Pinpoint the cell where the given text exists, returning its [x, y] midpoint coordinate. 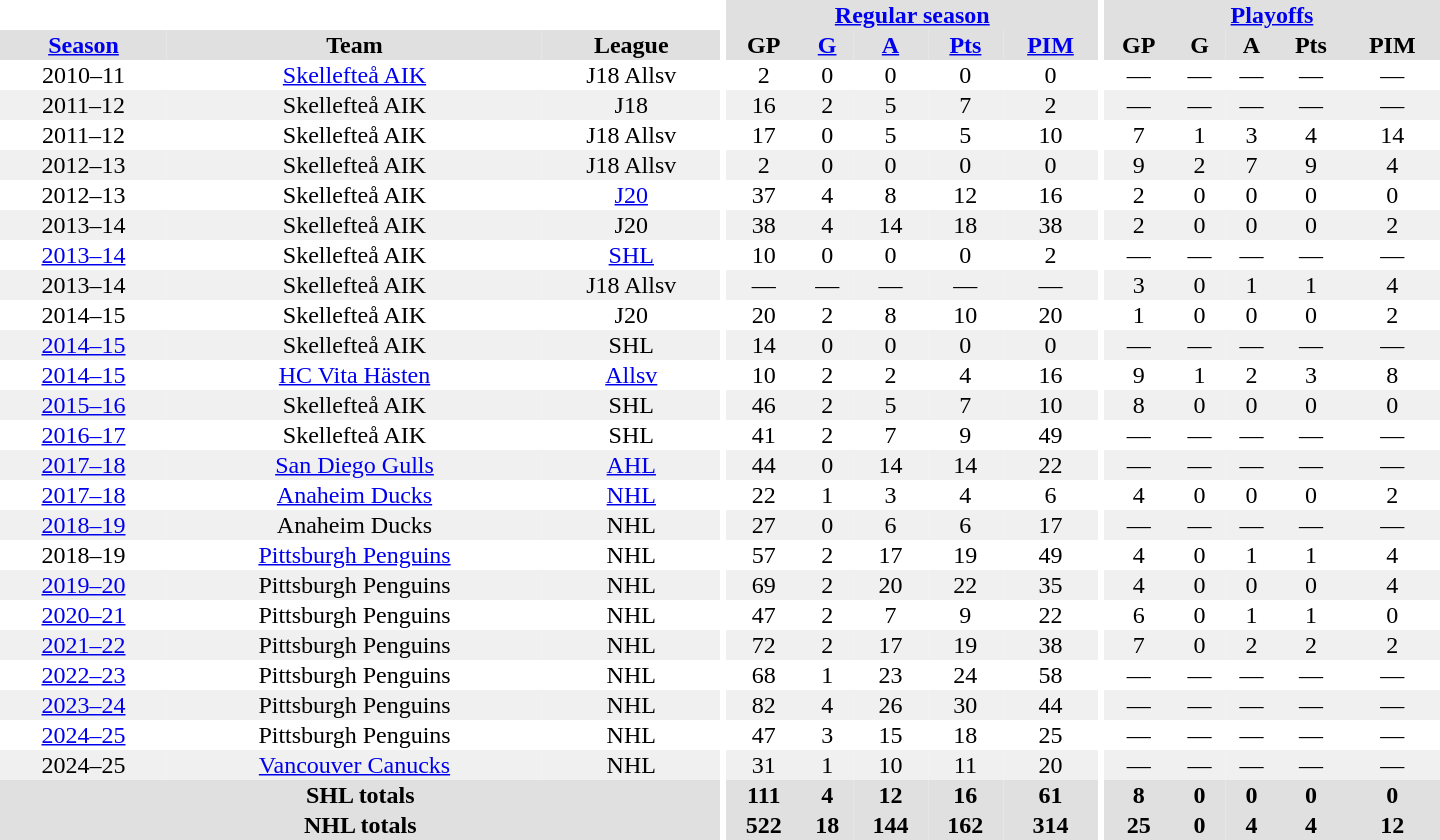
46 [764, 405]
15 [890, 735]
57 [764, 555]
Regular season [912, 15]
2016–17 [84, 435]
37 [764, 195]
24 [966, 675]
314 [1050, 825]
San Diego Gulls [354, 465]
69 [764, 585]
Team [354, 45]
522 [764, 825]
68 [764, 675]
31 [764, 765]
111 [764, 795]
61 [1050, 795]
82 [764, 705]
2022–23 [84, 675]
23 [890, 675]
2019–20 [84, 585]
League [632, 45]
162 [966, 825]
Playoffs [1272, 15]
41 [764, 435]
144 [890, 825]
Vancouver Canucks [354, 765]
Season [84, 45]
Allsv [632, 375]
AHL [632, 465]
SHL totals [360, 795]
72 [764, 645]
2023–24 [84, 705]
2015–16 [84, 405]
NHL totals [360, 825]
J18 [632, 105]
HC Vita Hästen [354, 375]
27 [764, 525]
2021–22 [84, 645]
58 [1050, 675]
26 [890, 705]
2020–21 [84, 615]
35 [1050, 585]
2010–11 [84, 75]
11 [966, 765]
30 [966, 705]
